For the text-containing cell, return its midpoint in (x, y) coordinate format. 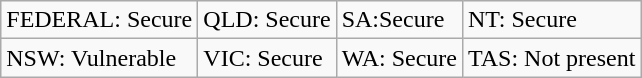
TAS: Not present (551, 58)
FEDERAL: Secure (100, 20)
NSW: Vulnerable (100, 58)
NT: Secure (551, 20)
VIC: Secure (267, 58)
SA:Secure (399, 20)
QLD: Secure (267, 20)
WA: Secure (399, 58)
